Provide the (x, y) coordinate of the cell's center where the given text is located.  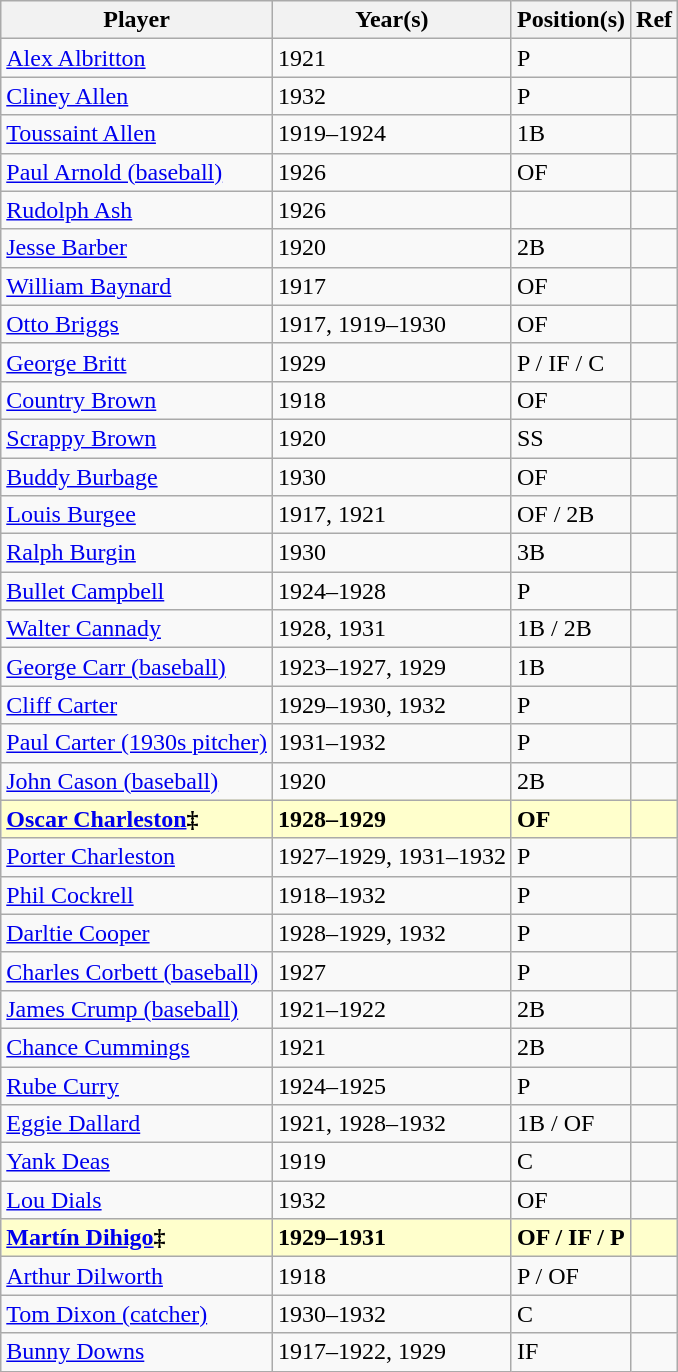
Charles Corbett (baseball) (137, 971)
Tom Dixon (catcher) (137, 1314)
Lou Dials (137, 1200)
Buddy Burbage (137, 477)
1924–1928 (392, 591)
Oscar Charleston‡ (137, 819)
1918–1932 (392, 895)
1923–1927, 1929 (392, 667)
1917, 1921 (392, 515)
Porter Charleston (137, 857)
1928–1929 (392, 819)
P / OF (570, 1276)
Scrappy Brown (137, 438)
SS (570, 438)
Position(s) (570, 20)
1927–1929, 1931–1932 (392, 857)
1928, 1931 (392, 629)
1929–1931 (392, 1238)
1919–1924 (392, 134)
Rube Curry (137, 1085)
1930–1932 (392, 1314)
1931–1932 (392, 743)
OF / IF / P (570, 1238)
1921, 1928–1932 (392, 1124)
William Baynard (137, 286)
Paul Carter (1930s pitcher) (137, 743)
3B (570, 553)
1927 (392, 971)
Toussaint Allen (137, 134)
Rudolph Ash (137, 210)
1929–1930, 1932 (392, 705)
1917, 1919–1930 (392, 324)
George Carr (baseball) (137, 667)
Yank Deas (137, 1162)
George Britt (137, 362)
1928–1929, 1932 (392, 933)
OF / 2B (570, 515)
1917 (392, 286)
Arthur Dilworth (137, 1276)
Walter Cannady (137, 629)
Jesse Barber (137, 248)
Otto Briggs (137, 324)
Country Brown (137, 400)
Year(s) (392, 20)
1929 (392, 362)
1919 (392, 1162)
Darltie Cooper (137, 933)
Player (137, 20)
Martín Dihigo‡ (137, 1238)
Chance Cummings (137, 1047)
Ralph Burgin (137, 553)
Alex Albritton (137, 58)
1924–1925 (392, 1085)
Eggie Dallard (137, 1124)
Louis Burgee (137, 515)
IF (570, 1352)
P / IF / C (570, 362)
John Cason (baseball) (137, 781)
James Crump (baseball) (137, 1009)
1917–1922, 1929 (392, 1352)
Phil Cockrell (137, 895)
1B / OF (570, 1124)
Paul Arnold (baseball) (137, 172)
Cliff Carter (137, 705)
1B / 2B (570, 629)
Bullet Campbell (137, 591)
Cliney Allen (137, 96)
1921–1922 (392, 1009)
Bunny Downs (137, 1352)
Ref (654, 20)
